Scan for the cell matching the given text and deliver its (X, Y) coordinate at center. 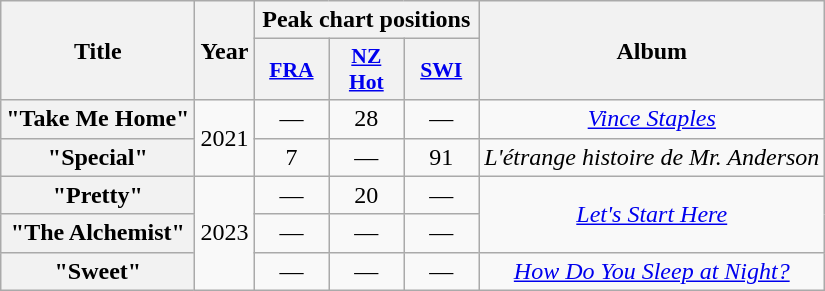
FRA (292, 70)
L'étrange histoire de Mr. Anderson (652, 157)
"Sweet" (98, 271)
28 (366, 119)
Let's Start Here (652, 214)
NZHot (366, 70)
"Special" (98, 157)
20 (366, 195)
SWI (442, 70)
2021 (224, 138)
2023 (224, 233)
"The Alchemist" (98, 233)
Album (652, 50)
Vince Staples (652, 119)
"Take Me Home" (98, 119)
How Do You Sleep at Night? (652, 271)
"Pretty" (98, 195)
Peak chart positions (366, 20)
91 (442, 157)
Year (224, 50)
7 (292, 157)
Title (98, 50)
